Detect which cell encompasses the target text, then output its [X, Y] center coordinate. 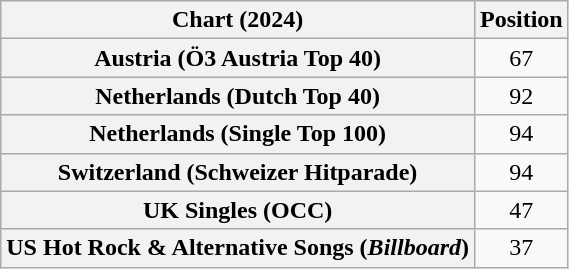
UK Singles (OCC) [238, 210]
47 [521, 210]
92 [521, 96]
Switzerland (Schweizer Hitparade) [238, 172]
Chart (2024) [238, 20]
67 [521, 58]
Position [521, 20]
Austria (Ö3 Austria Top 40) [238, 58]
Netherlands (Single Top 100) [238, 134]
Netherlands (Dutch Top 40) [238, 96]
US Hot Rock & Alternative Songs (Billboard) [238, 248]
37 [521, 248]
